Identify which cell holds the provided text, then report its (X, Y) central coordinate. 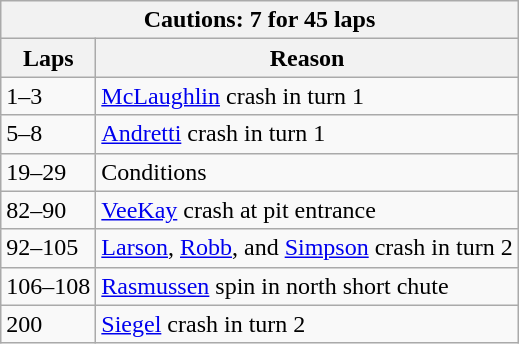
VeeKay crash at pit entrance (307, 210)
Reason (307, 58)
5–8 (48, 134)
Rasmussen spin in north short chute (307, 286)
McLaughlin crash in turn 1 (307, 96)
106–108 (48, 286)
82–90 (48, 210)
Cautions: 7 for 45 laps (260, 20)
Conditions (307, 172)
Larson, Robb, and Simpson crash in turn 2 (307, 248)
92–105 (48, 248)
Siegel crash in turn 2 (307, 324)
19–29 (48, 172)
1–3 (48, 96)
200 (48, 324)
Laps (48, 58)
Andretti crash in turn 1 (307, 134)
